Detect which cell encompasses the target text, then output its [X, Y] center coordinate. 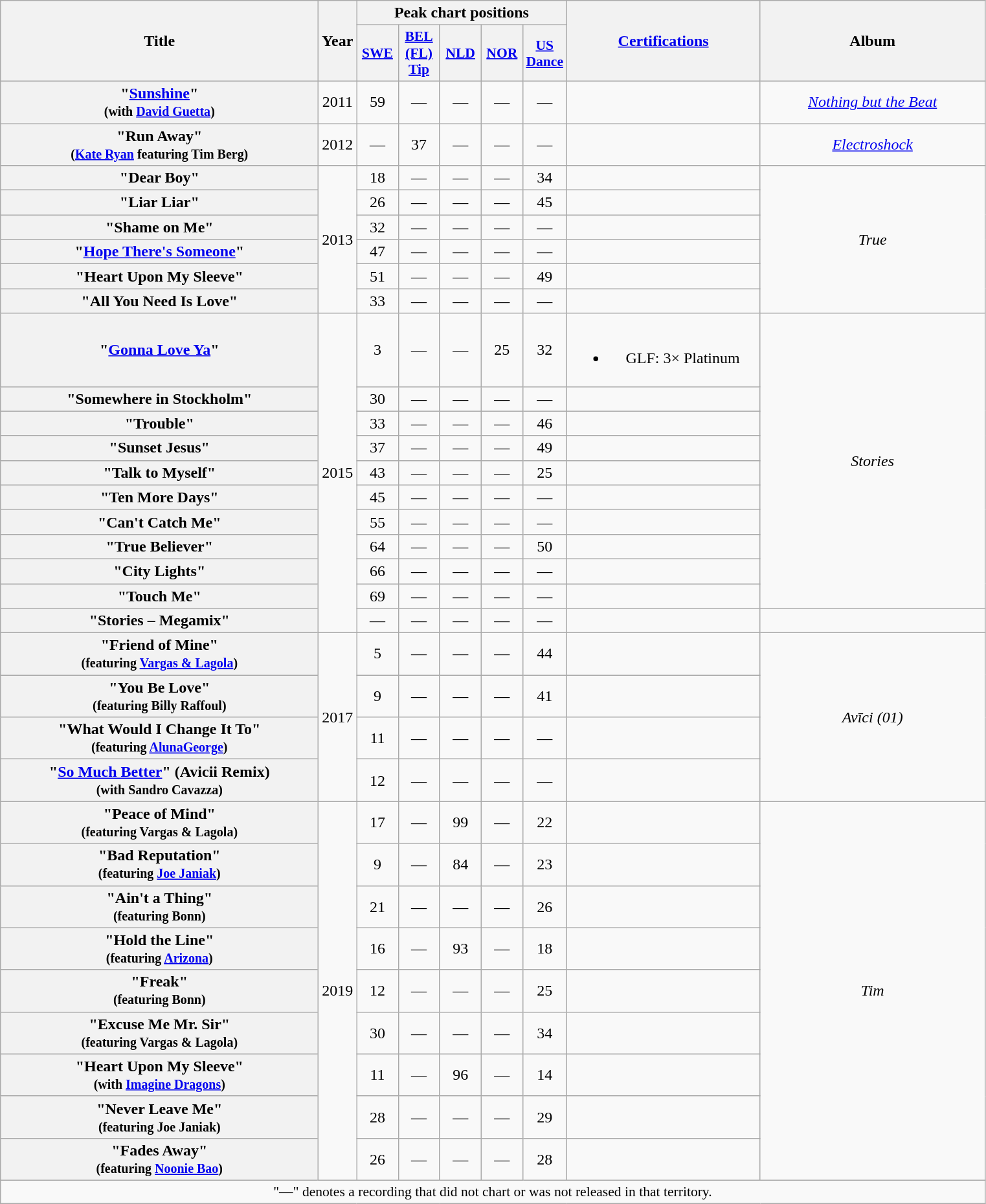
"Talk to Myself" [159, 473]
55 [377, 522]
"Never Leave Me"(featuring Joe Janiak) [159, 1117]
3 [377, 350]
Peak chart positions [462, 13]
66 [377, 571]
GLF: 3× Platinum [663, 350]
99 [460, 822]
2019 [338, 991]
"Sunset Jesus" [159, 448]
"Excuse Me Mr. Sir"(featuring Vargas & Lagola) [159, 1033]
46 [544, 423]
84 [460, 865]
14 [544, 1075]
True [873, 240]
43 [377, 473]
"Bad Reputation"(featuring Joe Janiak) [159, 865]
2013 [338, 240]
Avīci (01) [873, 717]
2012 [338, 144]
"Stories – Megamix" [159, 621]
"Hope There's Someone" [159, 252]
"Friend of Mine"(featuring Vargas & Lagola) [159, 654]
"You Be Love"(featuring Billy Raffoul) [159, 697]
"True Believer" [159, 546]
59 [377, 102]
"Liar Liar" [159, 203]
"So Much Better" (Avicii Remix)(with Sandro Cavazza) [159, 781]
"Ten More Days" [159, 497]
Electroshock [873, 144]
"All You Need Is Love" [159, 301]
21 [377, 906]
"Run Away"(Kate Ryan featuring Tim Berg) [159, 144]
"—" denotes a recording that did not chart or was not released in that territory. [493, 1192]
2015 [338, 473]
23 [544, 865]
44 [544, 654]
"City Lights" [159, 571]
29 [544, 1117]
"Peace of Mind"(featuring Vargas & Lagola) [159, 822]
69 [377, 596]
"Touch Me" [159, 596]
"Somewhere in Stockholm" [159, 399]
"Sunshine"(with David Guetta) [159, 102]
50 [544, 546]
NLD [460, 53]
"Hold the Line"(featuring Arizona) [159, 949]
Year [338, 41]
"Freak"(featuring Bonn) [159, 990]
Stories [873, 461]
22 [544, 822]
Certifications [663, 41]
93 [460, 949]
17 [377, 822]
"Shame on Me" [159, 227]
BEL(FL)Tip [419, 53]
"What Would I Change It To"(featuring AlunaGeorge) [159, 738]
64 [377, 546]
"Dear Boy" [159, 178]
5 [377, 654]
Album [873, 41]
NOR [502, 53]
SWE [377, 53]
2011 [338, 102]
51 [377, 276]
47 [377, 252]
"Can't Catch Me" [159, 522]
41 [544, 697]
Nothing but the Beat [873, 102]
"Heart Upon My Sleeve"(with Imagine Dragons) [159, 1075]
16 [377, 949]
"Heart Upon My Sleeve" [159, 276]
Tim [873, 991]
"Fades Away"(featuring Noonie Bao) [159, 1159]
2017 [338, 717]
"Gonna Love Ya" [159, 350]
"Trouble" [159, 423]
96 [460, 1075]
"Ain't a Thing"(featuring Bonn) [159, 906]
USDance [544, 53]
Title [159, 41]
